Determine the (X, Y) coordinate at the center of the cell enclosing the given text.  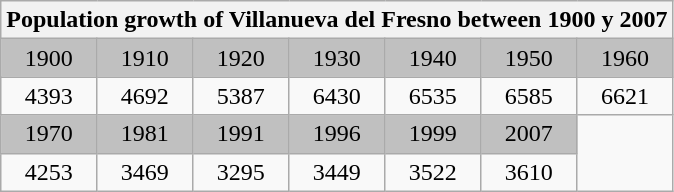
1920 (241, 58)
2007 (529, 134)
1999 (433, 134)
1950 (529, 58)
1991 (241, 134)
3449 (337, 172)
6430 (337, 96)
4393 (49, 96)
4253 (49, 172)
6585 (529, 96)
1930 (337, 58)
1910 (145, 58)
3610 (529, 172)
1960 (625, 58)
1981 (145, 134)
1996 (337, 134)
Population growth of Villanueva del Fresno between 1900 y 2007 (337, 20)
3469 (145, 172)
3522 (433, 172)
1940 (433, 58)
3295 (241, 172)
6621 (625, 96)
1970 (49, 134)
4692 (145, 96)
5387 (241, 96)
6535 (433, 96)
1900 (49, 58)
